Scan for the cell matching the given text and deliver its [X, Y] coordinate at center. 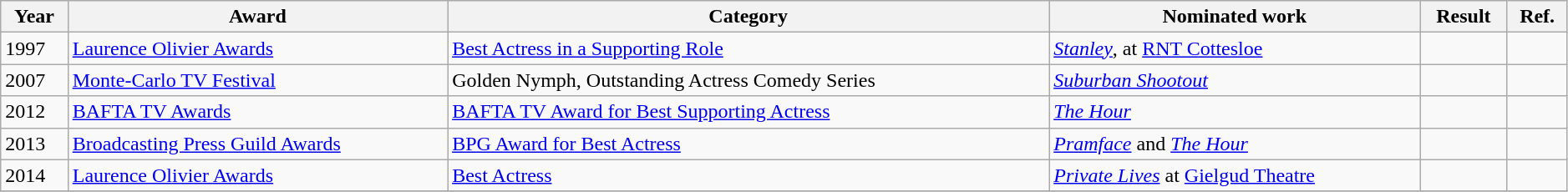
BAFTA TV Award for Best Supporting Actress [748, 112]
Nominated work [1235, 17]
BPG Award for Best Actress [748, 144]
Suburban Shootout [1235, 80]
Broadcasting Press Guild Awards [257, 144]
Year [34, 17]
The Hour [1235, 112]
2007 [34, 80]
Best Actress [748, 175]
Private Lives at Gielgud Theatre [1235, 175]
Best Actress in a Supporting Role [748, 48]
2013 [34, 144]
2012 [34, 112]
1997 [34, 48]
Ref. [1537, 17]
Pramface and The Hour [1235, 144]
Golden Nymph, Outstanding Actress Comedy Series [748, 80]
Award [257, 17]
Stanley, at RNT Cottesloe [1235, 48]
Monte-Carlo TV Festival [257, 80]
Result [1464, 17]
BAFTA TV Awards [257, 112]
Category [748, 17]
2014 [34, 175]
